From the cell containing the given text, extract its center point as [x, y] coordinate. 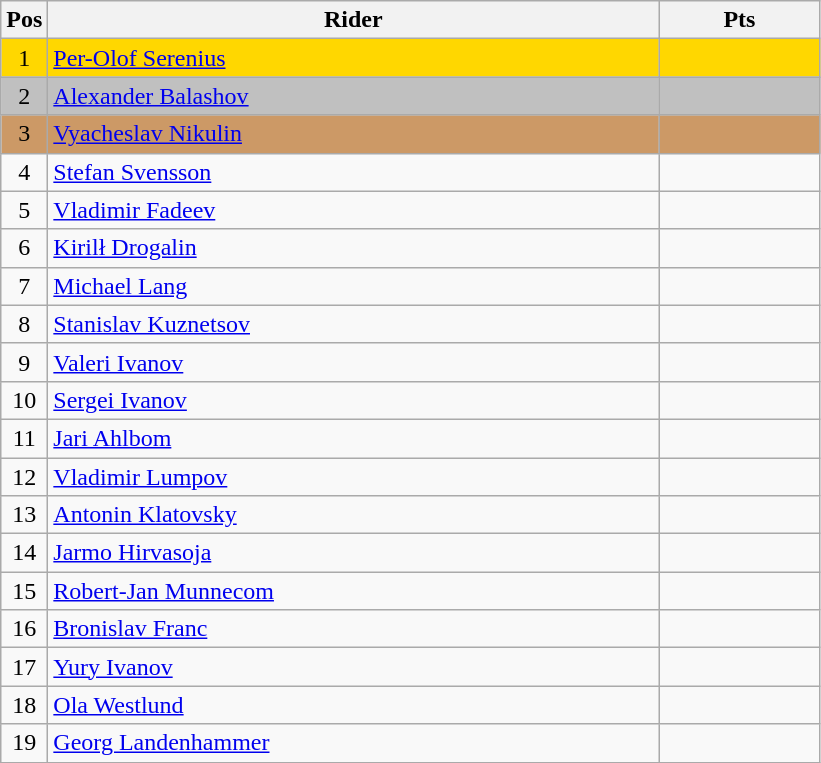
Yury Ivanov [354, 667]
Pts [740, 20]
Vladimir Fadeev [354, 210]
14 [24, 553]
Per-Olof Serenius [354, 58]
5 [24, 210]
19 [24, 743]
11 [24, 438]
Kirilł Drogalin [354, 248]
Bronislav Franc [354, 629]
2 [24, 96]
4 [24, 172]
Vladimir Lumpov [354, 477]
Stanislav Kuznetsov [354, 324]
Antonin Klatovsky [354, 515]
Stefan Svensson [354, 172]
17 [24, 667]
15 [24, 591]
Rider [354, 20]
1 [24, 58]
Sergei Ivanov [354, 400]
Jarmo Hirvasoja [354, 553]
Jari Ahlbom [354, 438]
Pos [24, 20]
10 [24, 400]
12 [24, 477]
18 [24, 705]
9 [24, 362]
3 [24, 134]
8 [24, 324]
Ola Westlund [354, 705]
Georg Landenhammer [354, 743]
Robert-Jan Munnecom [354, 591]
7 [24, 286]
6 [24, 248]
16 [24, 629]
Alexander Balashov [354, 96]
13 [24, 515]
Valeri Ivanov [354, 362]
Michael Lang [354, 286]
Vyacheslav Nikulin [354, 134]
